Locate the cell with the specified text and output its (X, Y) center coordinate. 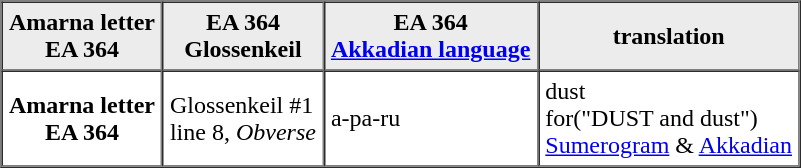
Glossenkeil #1 line 8, Obverse (242, 118)
dust for("DUST and dust") Sumerogram & Akkadian (669, 118)
EA 364 Glossenkeil (242, 36)
a-pa-ru (430, 118)
EA 364 Akkadian language (430, 36)
translation (669, 36)
